Find where the given text appears and provide that cell's center as [x, y] coordinate. 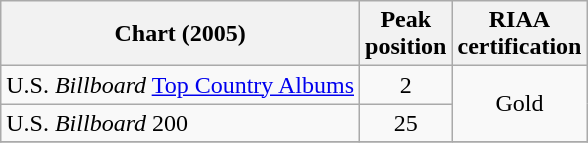
25 [406, 123]
Gold [520, 104]
U.S. Billboard Top Country Albums [180, 85]
U.S. Billboard 200 [180, 123]
2 [406, 85]
RIAAcertification [520, 34]
Chart (2005) [180, 34]
Peakposition [406, 34]
